Detect which cell encompasses the target text, then output its (X, Y) center coordinate. 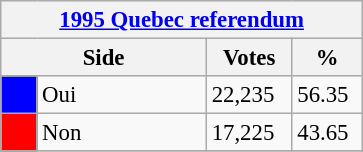
1995 Quebec referendum (182, 20)
% (328, 58)
Votes (249, 58)
56.35 (328, 95)
22,235 (249, 95)
Side (104, 58)
Non (122, 133)
Oui (122, 95)
43.65 (328, 133)
17,225 (249, 133)
